Extract the (X, Y) coordinate from the center of the cell holding the provided text.  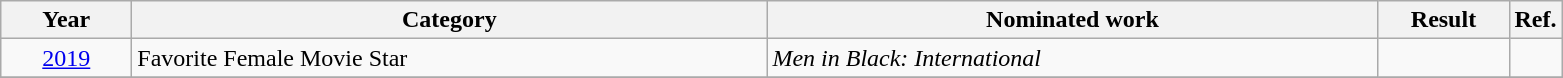
Men in Black: International (1072, 58)
Category (450, 20)
Result (1444, 20)
Year (66, 20)
Favorite Female Movie Star (450, 58)
2019 (66, 58)
Ref. (1536, 20)
Nominated work (1072, 20)
